Output the (x, y) coordinate of the center of the cell containing the given text.  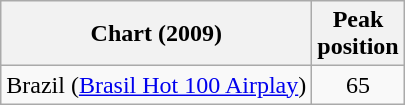
Peakposition (358, 34)
Brazil (Brasil Hot 100 Airplay) (156, 85)
Chart (2009) (156, 34)
65 (358, 85)
